Search for the cell housing the specified text and yield its (X, Y) center coordinate. 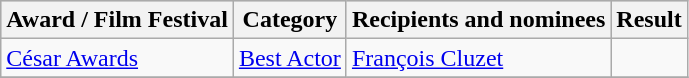
Recipients and nominees (478, 20)
Result (649, 20)
César Awards (118, 58)
Best Actor (290, 58)
Category (290, 20)
Award / Film Festival (118, 20)
François Cluzet (478, 58)
